Determine the (X, Y) coordinate at the center of the cell enclosing the given text.  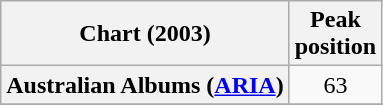
Australian Albums (ARIA) (145, 85)
63 (335, 85)
Chart (2003) (145, 34)
Peakposition (335, 34)
